Identify which cell holds the provided text, then report its [X, Y] central coordinate. 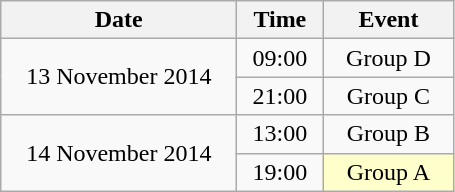
21:00 [280, 96]
Group A [388, 172]
19:00 [280, 172]
13:00 [280, 134]
09:00 [280, 58]
Event [388, 20]
Group B [388, 134]
13 November 2014 [119, 77]
Time [280, 20]
14 November 2014 [119, 153]
Group D [388, 58]
Date [119, 20]
Group C [388, 96]
